Find where the given text appears and provide that cell's center as (x, y) coordinate. 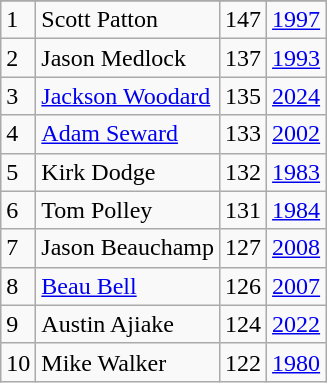
1983 (296, 172)
4 (18, 134)
135 (242, 96)
Jackson Woodard (128, 96)
126 (242, 286)
2007 (296, 286)
Tom Polley (128, 210)
132 (242, 172)
Jason Beauchamp (128, 248)
Kirk Dodge (128, 172)
Austin Ajiake (128, 324)
1997 (296, 20)
2024 (296, 96)
127 (242, 248)
2008 (296, 248)
2022 (296, 324)
122 (242, 362)
7 (18, 248)
124 (242, 324)
137 (242, 58)
2002 (296, 134)
1 (18, 20)
8 (18, 286)
Beau Bell (128, 286)
3 (18, 96)
2 (18, 58)
1980 (296, 362)
Scott Patton (128, 20)
9 (18, 324)
10 (18, 362)
Adam Seward (128, 134)
1984 (296, 210)
147 (242, 20)
133 (242, 134)
5 (18, 172)
6 (18, 210)
Mike Walker (128, 362)
1993 (296, 58)
Jason Medlock (128, 58)
131 (242, 210)
